For the text-containing cell, return its midpoint in (X, Y) coordinate format. 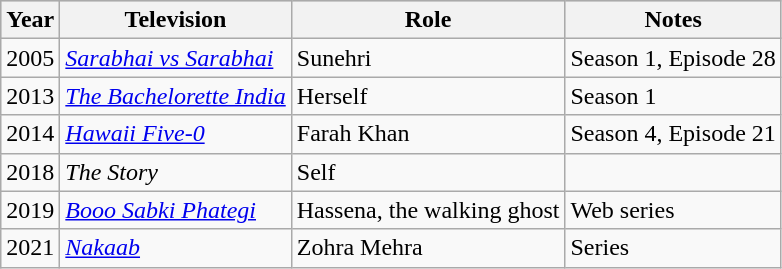
Self (428, 172)
Series (673, 248)
2018 (30, 172)
2021 (30, 248)
Zohra Mehra (428, 248)
The Story (176, 172)
2013 (30, 96)
Farah Khan (428, 134)
Hassena, the walking ghost (428, 210)
Season 4, Episode 21 (673, 134)
Season 1 (673, 96)
Herself (428, 96)
Sarabhai vs Sarabhai (176, 58)
2005 (30, 58)
Booo Sabki Phategi (176, 210)
Season 1, Episode 28 (673, 58)
2019 (30, 210)
Television (176, 20)
Role (428, 20)
2014 (30, 134)
Notes (673, 20)
Nakaab (176, 248)
Hawaii Five-0 (176, 134)
Sunehri (428, 58)
The Bachelorette India (176, 96)
Web series (673, 210)
Year (30, 20)
